Identify which cell holds the provided text, then report its (X, Y) central coordinate. 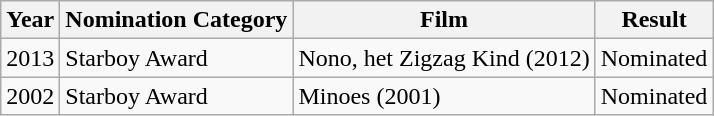
Nono, het Zigzag Kind (2012) (444, 58)
Minoes (2001) (444, 96)
Nomination Category (176, 20)
Result (654, 20)
Year (30, 20)
Film (444, 20)
2002 (30, 96)
2013 (30, 58)
